Determine the [X, Y] coordinate at the center of the cell enclosing the given text.  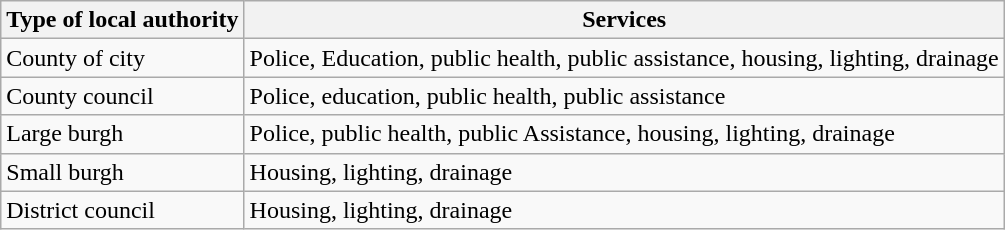
Small burgh [122, 172]
District council [122, 210]
Type of local authority [122, 20]
County council [122, 96]
Police, education, public health, public assistance [624, 96]
Services [624, 20]
County of city [122, 58]
Police, Education, public health, public assistance, housing, lighting, drainage [624, 58]
Police, public health, public Assistance, housing, lighting, drainage [624, 134]
Large burgh [122, 134]
